Search for the cell housing the specified text and yield its (x, y) center coordinate. 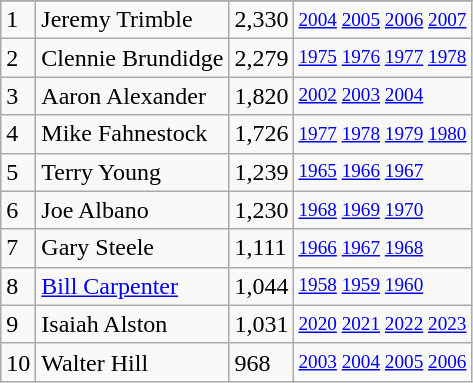
Gary Steele (132, 248)
Isaiah Alston (132, 324)
3 (18, 96)
2002 2003 2004 (382, 96)
10 (18, 362)
5 (18, 172)
6 (18, 210)
8 (18, 286)
2,330 (262, 20)
1,820 (262, 96)
1,111 (262, 248)
2,279 (262, 58)
1977 1978 1979 1980 (382, 134)
9 (18, 324)
1958 1959 1960 (382, 286)
Joe Albano (132, 210)
Mike Fahnestock (132, 134)
Bill Carpenter (132, 286)
2020 2021 2022 2023 (382, 324)
Jeremy Trimble (132, 20)
1,031 (262, 324)
1,230 (262, 210)
1975 1976 1977 1978 (382, 58)
2004 2005 2006 2007 (382, 20)
Aaron Alexander (132, 96)
7 (18, 248)
1966 1967 1968 (382, 248)
Terry Young (132, 172)
2 (18, 58)
4 (18, 134)
Walter Hill (132, 362)
968 (262, 362)
1,726 (262, 134)
1965 1966 1967 (382, 172)
2003 2004 2005 2006 (382, 362)
Clennie Brundidge (132, 58)
1 (18, 20)
1,239 (262, 172)
1968 1969 1970 (382, 210)
1,044 (262, 286)
